Output the [X, Y] coordinate of the center of the cell containing the given text.  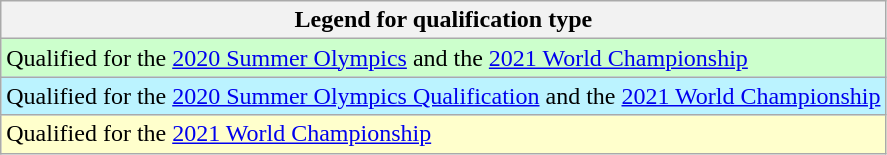
Qualified for the 2021 World Championship [444, 134]
Qualified for the 2020 Summer Olympics Qualification and the 2021 World Championship [444, 96]
Legend for qualification type [444, 20]
Qualified for the 2020 Summer Olympics and the 2021 World Championship [444, 58]
